For the text-containing cell, return its midpoint in [X, Y] coordinate format. 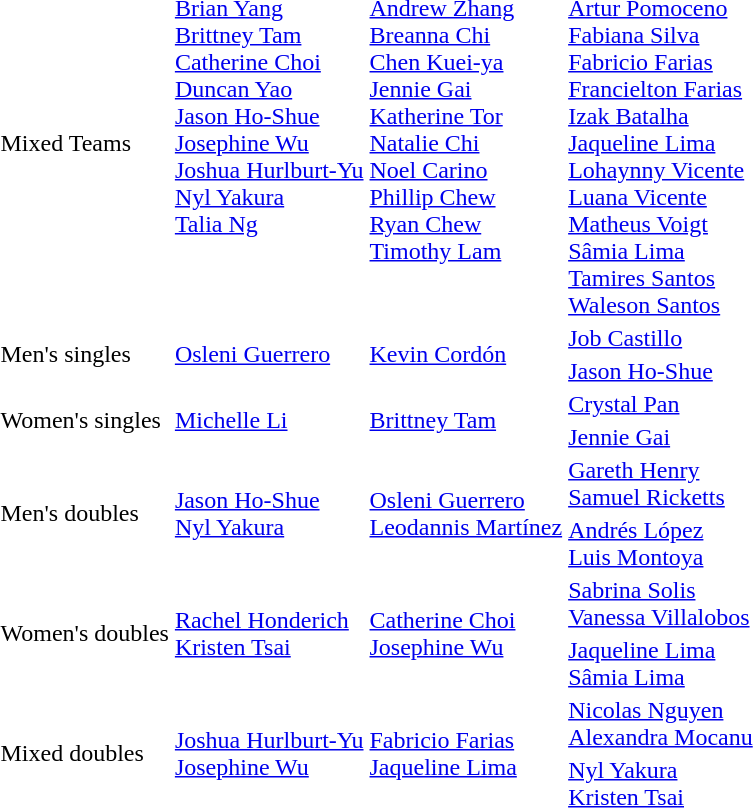
Kevin Cordón [466, 354]
Rachel Honderich Kristen Tsai [269, 634]
Osleni Guerrero Leodannis Martínez [466, 514]
Catherine Choi Josephine Wu [466, 634]
Osleni Guerrero [269, 354]
Jason Ho-Shue Nyl Yakura [269, 514]
Brittney Tam [466, 420]
Michelle Li [269, 420]
